Search for the cell housing the specified text and yield its (X, Y) center coordinate. 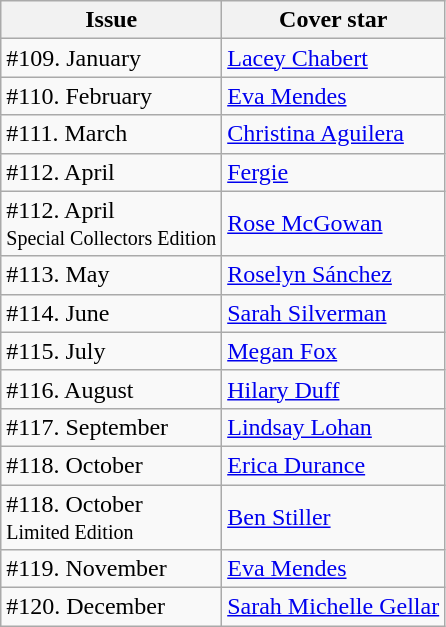
Lindsay Lohan (334, 427)
#114. June (112, 313)
#111. March (112, 134)
#112. AprilSpecial Collectors Edition (112, 224)
Ben Stiller (334, 516)
#115. July (112, 351)
Sarah Michelle Gellar (334, 607)
#112. April (112, 172)
#113. May (112, 275)
Fergie (334, 172)
#120. December (112, 607)
Lacey Chabert (334, 58)
#116. August (112, 389)
#110. February (112, 96)
Megan Fox (334, 351)
Christina Aguilera (334, 134)
Rose McGowan (334, 224)
Cover star (334, 20)
Sarah Silverman (334, 313)
Roselyn Sánchez (334, 275)
#117. September (112, 427)
#109. January (112, 58)
#119. November (112, 569)
#118. OctoberLimited Edition (112, 516)
Issue (112, 20)
Hilary Duff (334, 389)
Erica Durance (334, 465)
#118. October (112, 465)
